Capture the cell that displays the provided text and extract its [X, Y] central coordinate. 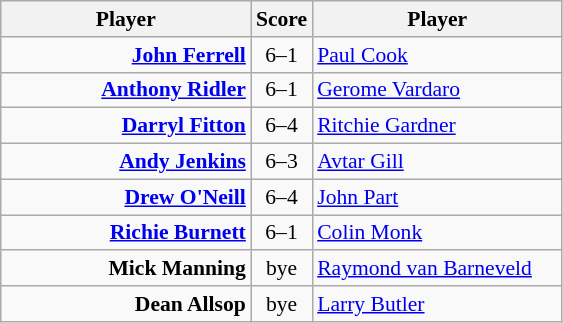
Score [282, 19]
Avtar Gill [437, 162]
John Ferrell [126, 55]
John Part [437, 197]
Andy Jenkins [126, 162]
Gerome Vardaro [437, 90]
Paul Cook [437, 55]
6–3 [282, 162]
Richie Burnett [126, 233]
Larry Butler [437, 304]
Raymond van Barneveld [437, 269]
Darryl Fitton [126, 126]
Colin Monk [437, 233]
Mick Manning [126, 269]
Dean Allsop [126, 304]
Anthony Ridler [126, 90]
Drew O'Neill [126, 197]
Ritchie Gardner [437, 126]
